Return (x, y) of the center of cell containing provided text 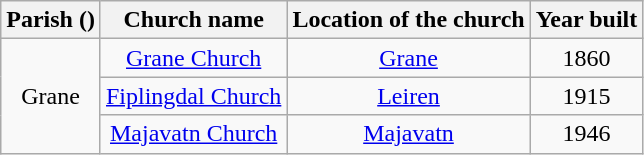
Majavatn (408, 134)
1860 (586, 58)
Year built (586, 20)
Location of the church (408, 20)
1946 (586, 134)
Church name (193, 20)
Parish () (51, 20)
Fiplingdal Church (193, 96)
Grane Church (193, 58)
Leiren (408, 96)
Majavatn Church (193, 134)
1915 (586, 96)
